Find where the given text appears and provide that cell's center as (x, y) coordinate. 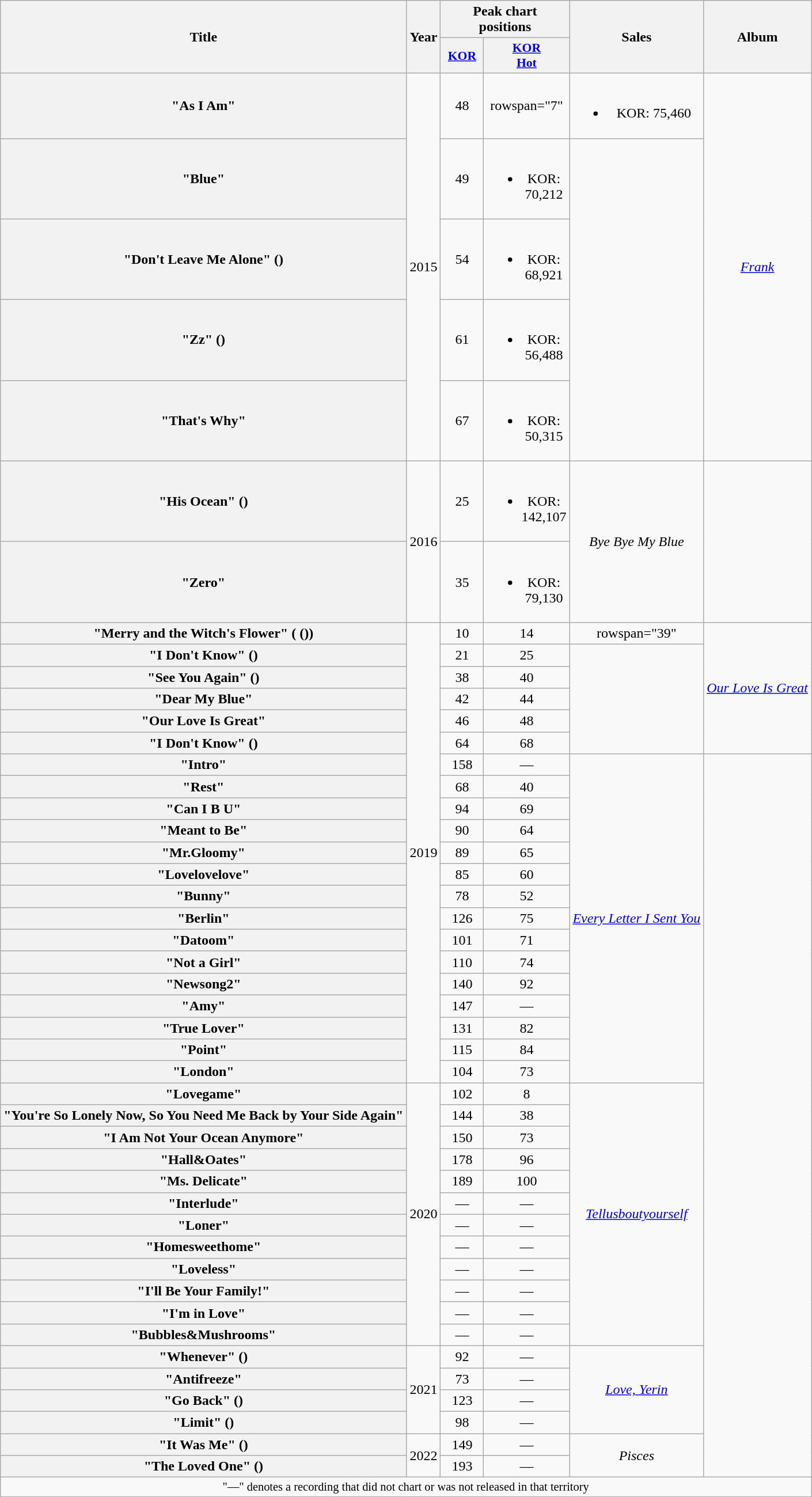
"Hall&Oates" (204, 1159)
131 (462, 1028)
10 (462, 633)
Love, Yerin (637, 1389)
67 (462, 420)
"Zero" (204, 582)
Sales (637, 37)
KOR: 75,460 (637, 106)
54 (462, 259)
14 (526, 633)
Tellusboutyourself (637, 1214)
Title (204, 37)
rowspan="39" (637, 633)
"Bubbles&Mushrooms" (204, 1335)
96 (526, 1159)
"Datoom" (204, 940)
KOR (462, 55)
104 (462, 1072)
"The Loved One" () (204, 1466)
90 (462, 831)
"Ms. Delicate" (204, 1181)
126 (462, 918)
150 (462, 1138)
Pisces (637, 1456)
94 (462, 809)
"It Was Me" () (204, 1445)
"Interlude" (204, 1203)
"His Ocean" () (204, 501)
49 (462, 179)
2015 (424, 267)
"Don't Leave Me Alone" () (204, 259)
"Blue" (204, 179)
"Not a Girl" (204, 962)
"Meant to Be" (204, 831)
100 (526, 1181)
"Intro" (204, 765)
149 (462, 1445)
Our Love Is Great (758, 688)
KOR: 79,130 (526, 582)
"Amy" (204, 1006)
"London" (204, 1072)
44 (526, 699)
"I Am Not Your Ocean Anymore" (204, 1138)
"Antifreeze" (204, 1378)
"You're So Lonely Now, So You Need Me Back by Your Side Again" (204, 1116)
"I'm in Love" (204, 1313)
82 (526, 1028)
74 (526, 962)
2016 (424, 541)
189 (462, 1181)
KOR: 142,107 (526, 501)
"That's Why" (204, 420)
147 (462, 1006)
"See You Again" () (204, 677)
61 (462, 340)
"Merry and the Witch's Flower" ( ()) (204, 633)
65 (526, 852)
89 (462, 852)
101 (462, 940)
"Dear My Blue" (204, 699)
110 (462, 962)
158 (462, 765)
"I'll Be Your Family!" (204, 1291)
71 (526, 940)
Bye Bye My Blue (637, 541)
2019 (424, 852)
"—" denotes a recording that did not chart or was not released in that territory (406, 1487)
115 (462, 1050)
42 (462, 699)
"Mr.Gloomy" (204, 852)
178 (462, 1159)
KOR: 68,921 (526, 259)
Album (758, 37)
"Go Back" () (204, 1401)
"Berlin" (204, 918)
KORHot (526, 55)
98 (462, 1423)
78 (462, 896)
"Zz" () (204, 340)
2020 (424, 1214)
"Lovegame" (204, 1094)
52 (526, 896)
144 (462, 1116)
84 (526, 1050)
"Our Love Is Great" (204, 721)
75 (526, 918)
"True Lover" (204, 1028)
60 (526, 874)
140 (462, 984)
"Loner" (204, 1225)
"Can I B U" (204, 809)
102 (462, 1094)
85 (462, 874)
"Point" (204, 1050)
KOR: 50,315 (526, 420)
"Newsong2" (204, 984)
"Limit" () (204, 1423)
Every Letter I Sent You (637, 918)
46 (462, 721)
KOR: 70,212 (526, 179)
8 (526, 1094)
69 (526, 809)
193 (462, 1466)
Frank (758, 267)
KOR: 56,488 (526, 340)
2022 (424, 1456)
Peak chartpositions (505, 20)
"Loveless" (204, 1269)
21 (462, 655)
2021 (424, 1389)
"Rest" (204, 787)
"As I Am" (204, 106)
123 (462, 1401)
Year (424, 37)
35 (462, 582)
"Homesweethome" (204, 1247)
"Bunny" (204, 896)
"Whenever" () (204, 1356)
rowspan="7" (526, 106)
"Lovelovelove" (204, 874)
